Provide the (x, y) coordinate of the cell's center where the given text is located.  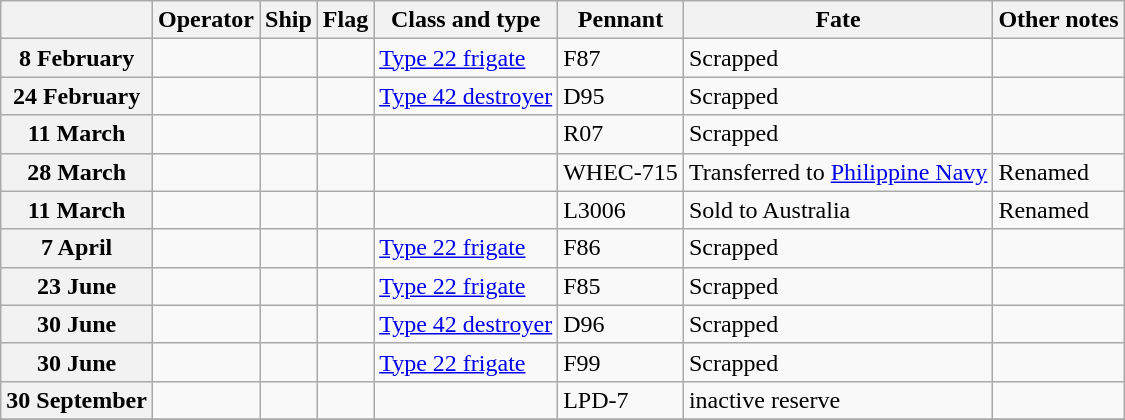
D95 (621, 96)
inactive reserve (838, 400)
Class and type (466, 20)
Transferred to Philippine Navy (838, 172)
Ship (289, 20)
Operator (206, 20)
F86 (621, 248)
30 September (77, 400)
F99 (621, 362)
Sold to Australia (838, 210)
Pennant (621, 20)
L3006 (621, 210)
23 June (77, 286)
24 February (77, 96)
Other notes (1058, 20)
Flag (345, 20)
D96 (621, 324)
F85 (621, 286)
7 April (77, 248)
28 March (77, 172)
Fate (838, 20)
R07 (621, 134)
LPD-7 (621, 400)
8 February (77, 58)
WHEC-715 (621, 172)
F87 (621, 58)
